Detect which cell encompasses the target text, then output its (x, y) center coordinate. 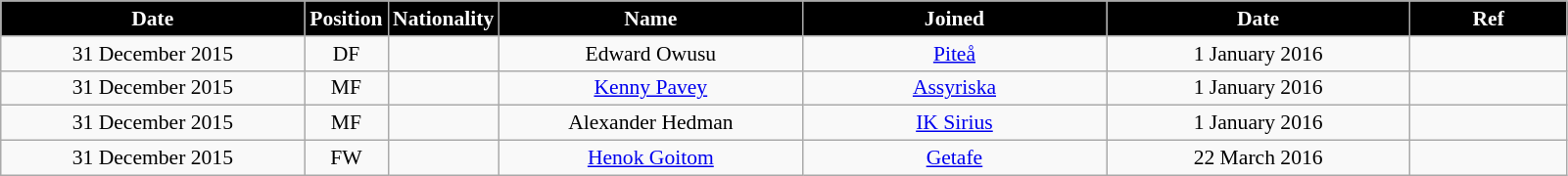
IK Sirius (954, 123)
Getafe (954, 158)
Position (347, 19)
Ref (1489, 19)
Kenny Pavey (650, 88)
Alexander Hedman (650, 123)
Assyriska (954, 88)
Nationality (443, 19)
Edward Owusu (650, 54)
Piteå (954, 54)
22 March 2016 (1259, 158)
Name (650, 19)
DF (347, 54)
Henok Goitom (650, 158)
Joined (954, 19)
FW (347, 158)
